Return the (X, Y) coordinate for the center point of the cell that contains the specified text.  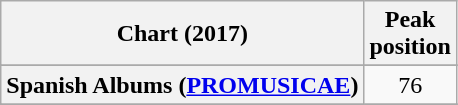
Chart (2017) (182, 34)
Spanish Albums (PROMUSICAE) (182, 85)
76 (410, 85)
Peak position (410, 34)
